Provide the (x, y) coordinate of the cell's center where the given text is located.  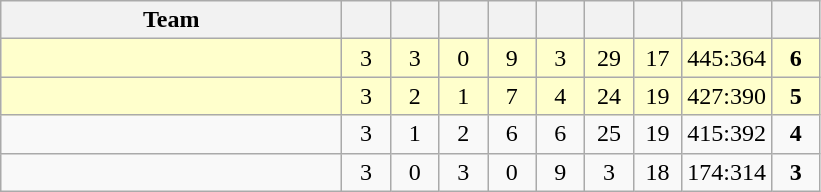
7 (512, 96)
427:390 (727, 96)
24 (610, 96)
Team (172, 20)
29 (610, 58)
415:392 (727, 134)
5 (796, 96)
17 (658, 58)
445:364 (727, 58)
18 (658, 172)
25 (610, 134)
174:314 (727, 172)
